Search for the cell housing the specified text and yield its (X, Y) center coordinate. 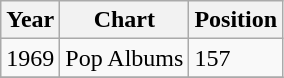
Chart (124, 20)
Position (236, 20)
Year (30, 20)
Pop Albums (124, 58)
1969 (30, 58)
157 (236, 58)
